Find where the given text appears and provide that cell's center as (X, Y) coordinate. 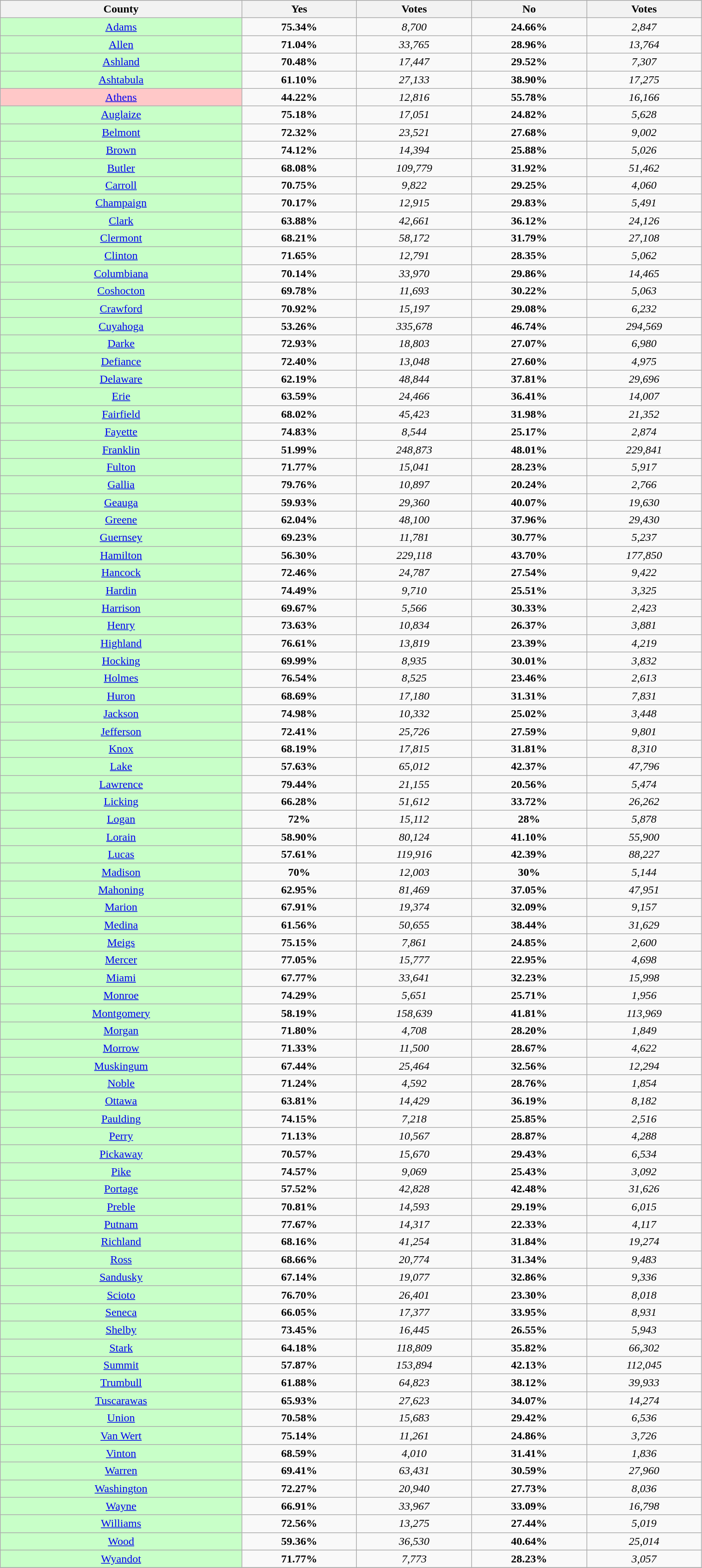
335,678 (414, 326)
75.34% (299, 27)
29.19% (529, 1207)
Hardin (121, 590)
Vinton (121, 1453)
2,423 (644, 608)
29,430 (644, 520)
9,710 (414, 590)
Stark (121, 1348)
37.81% (529, 379)
12,915 (414, 203)
12,816 (414, 97)
25,464 (414, 1066)
Hancock (121, 573)
66.05% (299, 1312)
42.13% (529, 1365)
2,600 (644, 942)
8,036 (644, 1488)
10,834 (414, 626)
10,567 (414, 1136)
Defiance (121, 361)
64,823 (414, 1383)
Richland (121, 1242)
Tuscarawas (121, 1401)
Perry (121, 1136)
11,693 (414, 291)
14,429 (414, 1101)
23,521 (414, 132)
15,670 (414, 1154)
79.76% (299, 484)
17,447 (414, 62)
2,874 (644, 432)
No (529, 9)
14,593 (414, 1207)
16,166 (644, 97)
Monroe (121, 995)
70.14% (299, 273)
5,628 (644, 115)
Franklin (121, 449)
Carroll (121, 185)
39,933 (644, 1383)
Mahoning (121, 890)
36,530 (414, 1541)
25.51% (529, 590)
Ross (121, 1259)
72.41% (299, 731)
27,623 (414, 1401)
31.92% (529, 167)
74.29% (299, 995)
Harrison (121, 608)
14,317 (414, 1224)
1,956 (644, 995)
57.63% (299, 766)
50,655 (414, 925)
20.24% (529, 484)
3,881 (644, 626)
11,500 (414, 1048)
9,002 (644, 132)
5,063 (644, 291)
Logan (121, 819)
15,041 (414, 467)
8,935 (414, 661)
61.10% (299, 80)
46.74% (529, 326)
19,274 (644, 1242)
74.98% (299, 713)
68.66% (299, 1259)
15,112 (414, 819)
Meigs (121, 942)
55.78% (529, 97)
55,900 (644, 837)
68.59% (299, 1453)
31.84% (529, 1242)
Greene (121, 520)
70.57% (299, 1154)
57.52% (299, 1189)
177,850 (644, 555)
26.55% (529, 1330)
42,661 (414, 221)
17,051 (414, 115)
67.44% (299, 1066)
17,180 (414, 696)
34.07% (529, 1401)
Auglaize (121, 115)
4,288 (644, 1136)
Clermont (121, 238)
3,448 (644, 713)
32.56% (529, 1066)
5,491 (644, 203)
33.72% (529, 802)
33,970 (414, 273)
66.91% (299, 1506)
5,026 (644, 150)
38.12% (529, 1383)
57.61% (299, 855)
Jefferson (121, 731)
51,612 (414, 802)
6,232 (644, 309)
Putnam (121, 1224)
68.08% (299, 167)
37.05% (529, 890)
5,651 (414, 995)
62.04% (299, 520)
Wyandot (121, 1559)
48,100 (414, 520)
Summit (121, 1365)
5,566 (414, 608)
76.54% (299, 678)
69.99% (299, 661)
8,182 (644, 1101)
4,698 (644, 960)
Seneca (121, 1312)
16,798 (644, 1506)
Fulton (121, 467)
24,126 (644, 221)
9,483 (644, 1259)
63.59% (299, 397)
62.95% (299, 890)
23.39% (529, 643)
63.81% (299, 1101)
65.93% (299, 1401)
4,708 (414, 1030)
Yes (299, 9)
Geauga (121, 502)
40.64% (529, 1541)
75.15% (299, 942)
28.87% (529, 1136)
Hamilton (121, 555)
109,779 (414, 167)
Butler (121, 167)
75.18% (299, 115)
5,943 (644, 1330)
48.01% (529, 449)
1,849 (644, 1030)
72.40% (299, 361)
69.67% (299, 608)
59.93% (299, 502)
27.54% (529, 573)
75.14% (299, 1436)
Cuyahoga (121, 326)
4,117 (644, 1224)
Mercer (121, 960)
68.69% (299, 696)
19,630 (644, 502)
32.86% (529, 1277)
Warren (121, 1471)
56.30% (299, 555)
Wood (121, 1541)
Preble (121, 1207)
72.32% (299, 132)
29.86% (529, 273)
17,275 (644, 80)
74.57% (299, 1171)
26,262 (644, 802)
18,803 (414, 344)
2,516 (644, 1119)
113,969 (644, 1013)
6,536 (644, 1418)
31.79% (529, 238)
72% (299, 819)
66.28% (299, 802)
7,831 (644, 696)
73.45% (299, 1330)
3,057 (644, 1559)
61.56% (299, 925)
Adams (121, 27)
5,917 (644, 467)
11,261 (414, 1436)
53.26% (299, 326)
38.44% (529, 925)
23.46% (529, 678)
Huron (121, 696)
5,878 (644, 819)
13,048 (414, 361)
10,897 (414, 484)
14,465 (644, 273)
51,462 (644, 167)
Champaign (121, 203)
Pike (121, 1171)
Delaware (121, 379)
23.30% (529, 1295)
4,010 (414, 1453)
31,629 (644, 925)
26.37% (529, 626)
72.93% (299, 344)
21,155 (414, 784)
25.88% (529, 150)
36.41% (529, 397)
42.48% (529, 1189)
76.61% (299, 643)
76.70% (299, 1295)
6,015 (644, 1207)
72.56% (299, 1524)
Ashtabula (121, 80)
29.43% (529, 1154)
294,569 (644, 326)
Pickaway (121, 1154)
8,700 (414, 27)
59.36% (299, 1541)
70.58% (299, 1418)
36.19% (529, 1101)
4,975 (644, 361)
Clinton (121, 256)
Washington (121, 1488)
5,144 (644, 872)
Columbiana (121, 273)
Athens (121, 97)
20,940 (414, 1488)
Marion (121, 907)
74.12% (299, 150)
3,726 (644, 1436)
27,133 (414, 80)
8,525 (414, 678)
63.88% (299, 221)
Lucas (121, 855)
31.31% (529, 696)
74.15% (299, 1119)
31.98% (529, 414)
158,639 (414, 1013)
9,069 (414, 1171)
Licking (121, 802)
77.05% (299, 960)
28% (529, 819)
14,007 (644, 397)
9,801 (644, 731)
66,302 (644, 1348)
33,967 (414, 1506)
42.37% (529, 766)
41,254 (414, 1242)
70.17% (299, 203)
2,847 (644, 27)
24.82% (529, 115)
25.17% (529, 432)
81,469 (414, 890)
28.76% (529, 1084)
25,014 (644, 1541)
58.90% (299, 837)
32.23% (529, 978)
71.24% (299, 1084)
33.09% (529, 1506)
17,815 (414, 749)
29.52% (529, 62)
8,544 (414, 432)
Union (121, 1418)
Scioto (121, 1295)
6,534 (644, 1154)
30.33% (529, 608)
9,157 (644, 907)
30.59% (529, 1471)
5,474 (644, 784)
7,218 (414, 1119)
29,360 (414, 502)
Morgan (121, 1030)
71.04% (299, 44)
3,092 (644, 1171)
31.41% (529, 1453)
31,626 (644, 1189)
2,766 (644, 484)
Knox (121, 749)
71.33% (299, 1048)
67.14% (299, 1277)
64.18% (299, 1348)
14,394 (414, 150)
33,765 (414, 44)
24,787 (414, 573)
14,274 (644, 1401)
69.23% (299, 538)
25,726 (414, 731)
3,325 (644, 590)
71.13% (299, 1136)
13,764 (644, 44)
15,998 (644, 978)
29.42% (529, 1418)
69.41% (299, 1471)
Montgomery (121, 1013)
47,796 (644, 766)
70.81% (299, 1207)
Van Wert (121, 1436)
Brown (121, 150)
Fairfield (121, 414)
19,374 (414, 907)
62.19% (299, 379)
30% (529, 872)
119,916 (414, 855)
6,980 (644, 344)
24.86% (529, 1436)
Shelby (121, 1330)
9,422 (644, 573)
69.78% (299, 291)
Guernsey (121, 538)
Portage (121, 1189)
7,307 (644, 62)
44.22% (299, 97)
Miami (121, 978)
27.59% (529, 731)
10,332 (414, 713)
Ottawa (121, 1101)
9,336 (644, 1277)
8,310 (644, 749)
229,118 (414, 555)
4,060 (644, 185)
Morrow (121, 1048)
30.22% (529, 291)
Lawrence (121, 784)
71.80% (299, 1030)
Fayette (121, 432)
12,791 (414, 256)
Henry (121, 626)
Clark (121, 221)
35.82% (529, 1348)
25.43% (529, 1171)
5,019 (644, 1524)
72.27% (299, 1488)
63,431 (414, 1471)
Muskingum (121, 1066)
17,377 (414, 1312)
43.70% (529, 555)
7,773 (414, 1559)
Highland (121, 643)
7,861 (414, 942)
4,622 (644, 1048)
8,931 (644, 1312)
118,809 (414, 1348)
Crawford (121, 309)
1,836 (644, 1453)
20,774 (414, 1259)
12,003 (414, 872)
30.77% (529, 538)
4,592 (414, 1084)
32.09% (529, 907)
Belmont (121, 132)
Erie (121, 397)
Paulding (121, 1119)
25.71% (529, 995)
11,781 (414, 538)
21,352 (644, 414)
38.90% (529, 80)
58,172 (414, 238)
31.34% (529, 1259)
24,466 (414, 397)
28.67% (529, 1048)
Lake (121, 766)
45,423 (414, 414)
42,828 (414, 1189)
3,832 (644, 661)
29.83% (529, 203)
12,294 (644, 1066)
68.02% (299, 414)
68.16% (299, 1242)
248,873 (414, 449)
22.33% (529, 1224)
13,275 (414, 1524)
36.12% (529, 221)
29,696 (644, 379)
1,854 (644, 1084)
Holmes (121, 678)
13,819 (414, 643)
Coshocton (121, 291)
29.08% (529, 309)
71.65% (299, 256)
74.83% (299, 432)
27.07% (529, 344)
67.77% (299, 978)
24.66% (529, 27)
Noble (121, 1084)
27.73% (529, 1488)
Lorain (121, 837)
51.99% (299, 449)
22.95% (529, 960)
37.96% (529, 520)
28.20% (529, 1030)
31.81% (529, 749)
29.25% (529, 185)
74.49% (299, 590)
28.96% (529, 44)
19,077 (414, 1277)
42.39% (529, 855)
25.85% (529, 1119)
70.48% (299, 62)
57.87% (299, 1365)
33,641 (414, 978)
15,777 (414, 960)
68.19% (299, 749)
15,197 (414, 309)
5,237 (644, 538)
24.85% (529, 942)
40.07% (529, 502)
Sandusky (121, 1277)
26,401 (414, 1295)
72.46% (299, 573)
27,960 (644, 1471)
41.10% (529, 837)
48,844 (414, 379)
27.44% (529, 1524)
8,018 (644, 1295)
153,894 (414, 1365)
20.56% (529, 784)
58.19% (299, 1013)
47,951 (644, 890)
65,012 (414, 766)
33.95% (529, 1312)
61.88% (299, 1383)
70.75% (299, 185)
27,108 (644, 238)
41.81% (529, 1013)
Darke (121, 344)
Ashland (121, 62)
67.91% (299, 907)
73.63% (299, 626)
30.01% (529, 661)
Medina (121, 925)
Madison (121, 872)
Hocking (121, 661)
4,219 (644, 643)
28.35% (529, 256)
County (121, 9)
15,683 (414, 1418)
9,822 (414, 185)
Trumbull (121, 1383)
5,062 (644, 256)
79.44% (299, 784)
70.92% (299, 309)
68.21% (299, 238)
112,045 (644, 1365)
88,227 (644, 855)
Wayne (121, 1506)
27.60% (529, 361)
25.02% (529, 713)
Allen (121, 44)
Gallia (121, 484)
80,124 (414, 837)
27.68% (529, 132)
2,613 (644, 678)
77.67% (299, 1224)
Williams (121, 1524)
16,445 (414, 1330)
229,841 (644, 449)
70% (299, 872)
Jackson (121, 713)
